Find where the given text appears and provide that cell's center as [x, y] coordinate. 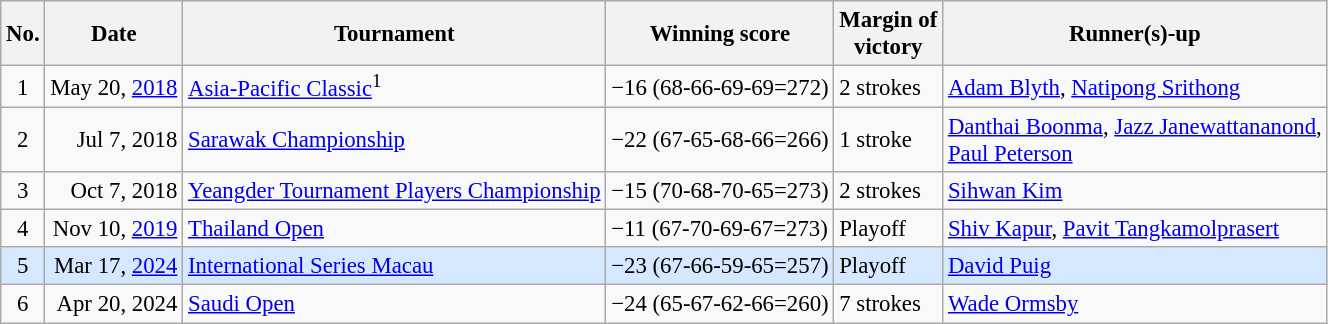
Saudi Open [394, 304]
6 [23, 304]
1 stroke [888, 140]
4 [23, 229]
−22 (67-65-68-66=266) [720, 140]
Margin ofvictory [888, 34]
International Series Macau [394, 267]
2 [23, 140]
1 [23, 87]
Date [114, 34]
Jul 7, 2018 [114, 140]
Tournament [394, 34]
May 20, 2018 [114, 87]
Mar 17, 2024 [114, 267]
−11 (67-70-69-67=273) [720, 229]
−16 (68-66-69-69=272) [720, 87]
Sihwan Kim [1135, 191]
Wade Ormsby [1135, 304]
Sarawak Championship [394, 140]
3 [23, 191]
Danthai Boonma, Jazz Janewattananond, Paul Peterson [1135, 140]
−23 (67-66-59-65=257) [720, 267]
Apr 20, 2024 [114, 304]
Yeangder Tournament Players Championship [394, 191]
Runner(s)-up [1135, 34]
Winning score [720, 34]
−24 (65-67-62-66=260) [720, 304]
5 [23, 267]
Shiv Kapur, Pavit Tangkamolprasert [1135, 229]
Oct 7, 2018 [114, 191]
7 strokes [888, 304]
Nov 10, 2019 [114, 229]
Thailand Open [394, 229]
−15 (70-68-70-65=273) [720, 191]
Adam Blyth, Natipong Srithong [1135, 87]
Asia-Pacific Classic1 [394, 87]
David Puig [1135, 267]
No. [23, 34]
